Locate the cell with the specified text and output its (x, y) center coordinate. 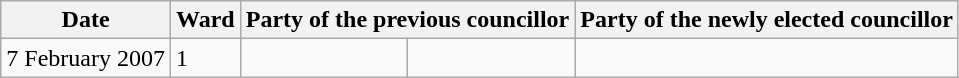
7 February 2007 (86, 58)
Party of the newly elected councillor (767, 20)
Party of the previous councillor (408, 20)
1 (205, 58)
Ward (205, 20)
Date (86, 20)
